From the cell containing the given text, extract its center point as [X, Y] coordinate. 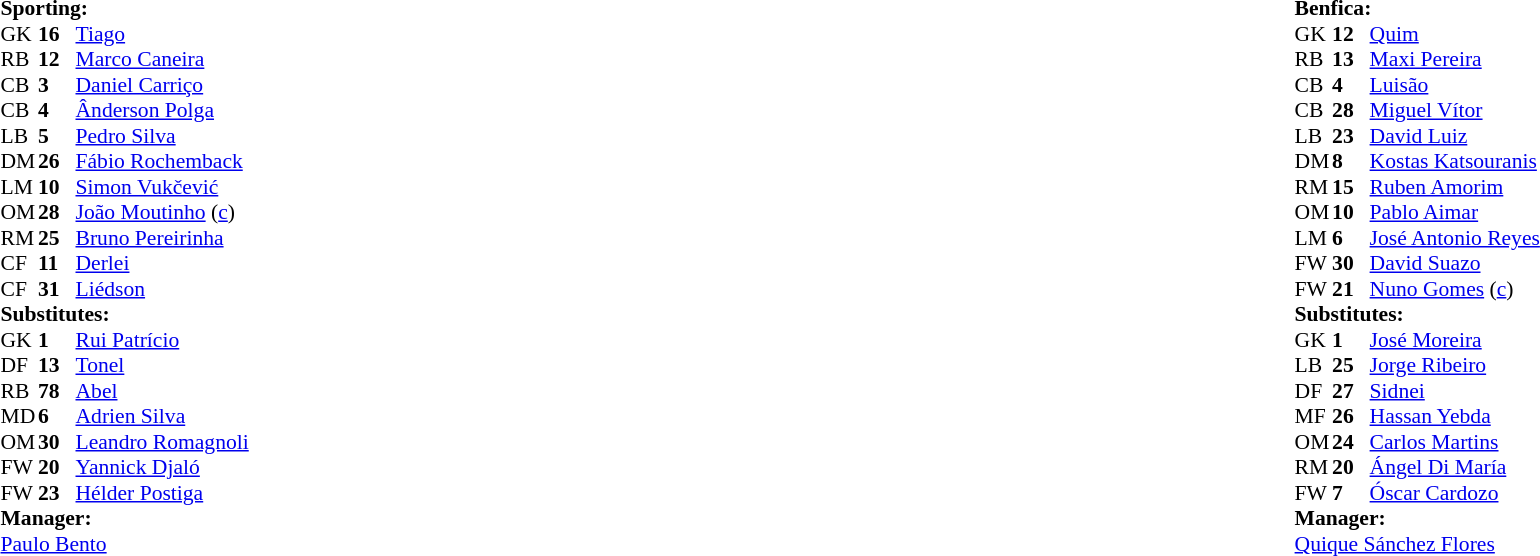
José Antonio Reyes [1455, 238]
David Suazo [1455, 263]
Jorge Ribeiro [1455, 365]
Kostas Katsouranis [1455, 161]
Hélder Postiga [162, 493]
16 [57, 34]
João Moutinho (c) [162, 213]
Rui Patrício [162, 340]
Fábio Rochemback [162, 161]
Carlos Martins [1455, 442]
11 [57, 263]
21 [1351, 289]
Liédson [162, 289]
7 [1351, 493]
3 [57, 85]
Tiago [162, 34]
Miguel Vítor [1455, 111]
Marco Caneira [162, 59]
15 [1351, 187]
Ruben Amorim [1455, 187]
David Luiz [1455, 136]
Tonel [162, 365]
Bruno Pereirinha [162, 238]
Ânderson Polga [162, 111]
José Moreira [1455, 340]
Sidnei [1455, 391]
Ángel Di María [1455, 467]
Óscar Cardozo [1455, 493]
Daniel Carriço [162, 85]
Luisão [1455, 85]
5 [57, 136]
24 [1351, 442]
31 [57, 289]
MF [1314, 417]
78 [57, 391]
Abel [162, 391]
27 [1351, 391]
MD [19, 417]
Quim [1455, 34]
Maxi Pereira [1455, 59]
Adrien Silva [162, 417]
Pablo Aimar [1455, 213]
Yannick Djaló [162, 467]
Hassan Yebda [1455, 417]
Derlei [162, 263]
Simon Vukčević [162, 187]
Leandro Romagnoli [162, 442]
Nuno Gomes (c) [1455, 289]
Pedro Silva [162, 136]
8 [1351, 161]
